Output the (X, Y) coordinate of the center of the cell containing the given text.  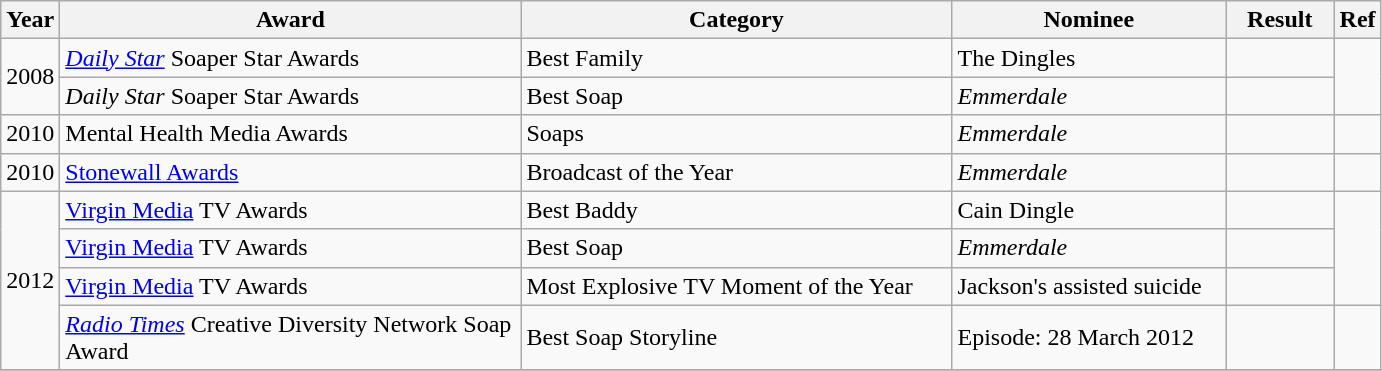
Best Family (736, 58)
Result (1280, 20)
Best Soap Storyline (736, 338)
Stonewall Awards (290, 172)
Soaps (736, 134)
Category (736, 20)
The Dingles (1089, 58)
Radio Times Creative Diversity Network Soap Award (290, 338)
Episode: 28 March 2012 (1089, 338)
Best Baddy (736, 210)
2008 (30, 77)
Broadcast of the Year (736, 172)
Ref (1358, 20)
Most Explosive TV Moment of the Year (736, 286)
Cain Dingle (1089, 210)
Nominee (1089, 20)
2012 (30, 280)
Year (30, 20)
Mental Health Media Awards (290, 134)
Jackson's assisted suicide (1089, 286)
Award (290, 20)
